Return [X, Y] of the center of cell containing provided text 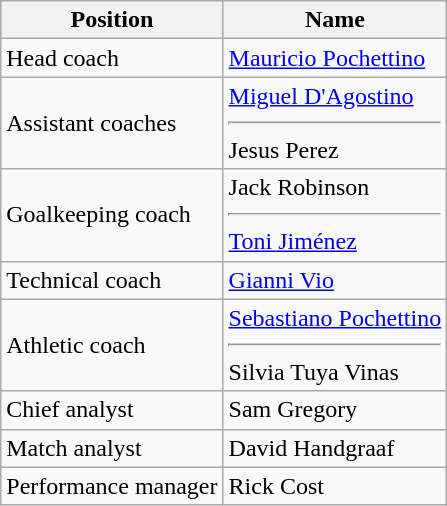
Head coach [112, 58]
Assistant coaches [112, 123]
Athletic coach [112, 345]
Performance manager [112, 486]
Match analyst [112, 448]
Technical coach [112, 280]
Sebastiano Pochettino Silvia Tuya Vinas [335, 345]
Rick Cost [335, 486]
Miguel D'Agostino Jesus Perez [335, 123]
Goalkeeping coach [112, 215]
Position [112, 20]
Mauricio Pochettino [335, 58]
David Handgraaf [335, 448]
Name [335, 20]
Gianni Vio [335, 280]
Chief analyst [112, 410]
Jack Robinson Toni Jiménez [335, 215]
Sam Gregory [335, 410]
